Locate the cell with the specified text and output its (x, y) center coordinate. 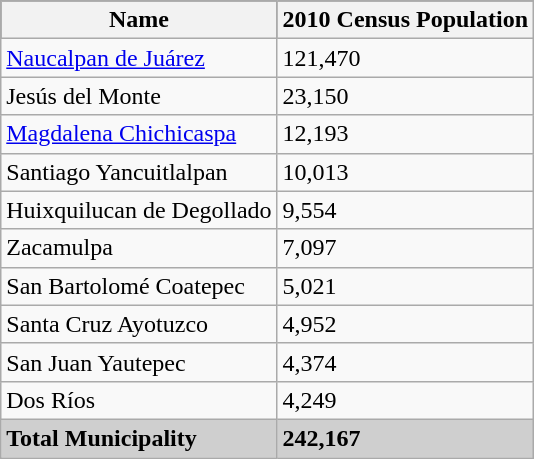
Santiago Yancuitlalpan (139, 172)
12,193 (405, 134)
Total Municipality (139, 438)
Name (139, 20)
Huixquilucan de Degollado (139, 210)
10,013 (405, 172)
San Bartolomé Coatepec (139, 286)
Magdalena Chichicaspa (139, 134)
242,167 (405, 438)
Naucalpan de Juárez (139, 58)
9,554 (405, 210)
4,249 (405, 400)
San Juan Yautepec (139, 362)
5,021 (405, 286)
Jesús del Monte (139, 96)
7,097 (405, 248)
2010 Census Population (405, 20)
Dos Ríos (139, 400)
23,150 (405, 96)
121,470 (405, 58)
4,952 (405, 324)
4,374 (405, 362)
Santa Cruz Ayotuzco (139, 324)
Zacamulpa (139, 248)
